Provide the (X, Y) coordinate of the cell's center where the given text is located.  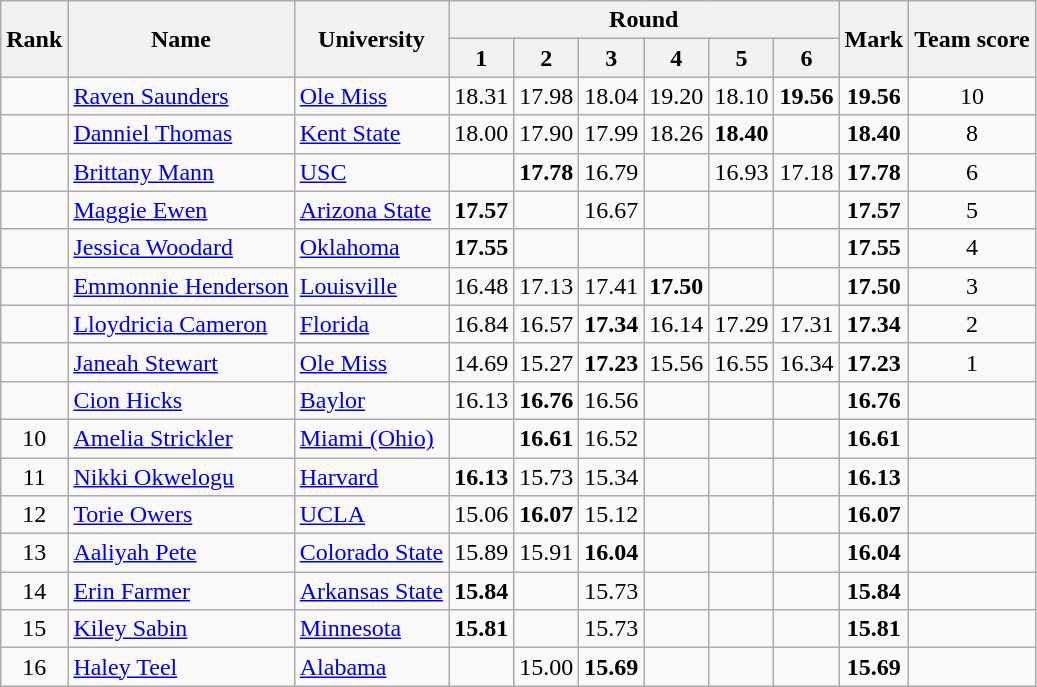
Oklahoma (371, 248)
16.93 (742, 172)
Erin Farmer (181, 591)
17.18 (806, 172)
17.31 (806, 324)
8 (972, 134)
Kent State (371, 134)
16.34 (806, 362)
Miami (Ohio) (371, 438)
Mark (874, 39)
17.90 (546, 134)
Nikki Okwelogu (181, 477)
18.10 (742, 96)
16.57 (546, 324)
Harvard (371, 477)
Louisville (371, 286)
Colorado State (371, 553)
15.89 (482, 553)
16.56 (612, 400)
UCLA (371, 515)
18.00 (482, 134)
Torie Owers (181, 515)
Raven Saunders (181, 96)
16.52 (612, 438)
Name (181, 39)
Haley Teel (181, 667)
17.13 (546, 286)
11 (34, 477)
Maggie Ewen (181, 210)
Aaliyah Pete (181, 553)
17.41 (612, 286)
Lloydricia Cameron (181, 324)
12 (34, 515)
16.79 (612, 172)
15.91 (546, 553)
Baylor (371, 400)
17.99 (612, 134)
Minnesota (371, 629)
15.34 (612, 477)
17.29 (742, 324)
USC (371, 172)
16.55 (742, 362)
16.14 (676, 324)
16 (34, 667)
Alabama (371, 667)
15.27 (546, 362)
15.12 (612, 515)
13 (34, 553)
Arizona State (371, 210)
Team score (972, 39)
Jessica Woodard (181, 248)
Danniel Thomas (181, 134)
18.04 (612, 96)
16.67 (612, 210)
15.00 (546, 667)
Cion Hicks (181, 400)
Janeah Stewart (181, 362)
University (371, 39)
Arkansas State (371, 591)
Florida (371, 324)
Rank (34, 39)
19.20 (676, 96)
16.84 (482, 324)
18.26 (676, 134)
15.56 (676, 362)
14.69 (482, 362)
18.31 (482, 96)
16.48 (482, 286)
Round (644, 20)
15.06 (482, 515)
Amelia Strickler (181, 438)
15 (34, 629)
Kiley Sabin (181, 629)
17.98 (546, 96)
Brittany Mann (181, 172)
Emmonnie Henderson (181, 286)
14 (34, 591)
